Output the (X, Y) coordinate of the center of the cell containing the given text.  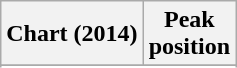
Peakposition (189, 34)
Chart (2014) (72, 34)
